Provide the (X, Y) coordinate of the cell's center where the given text is located.  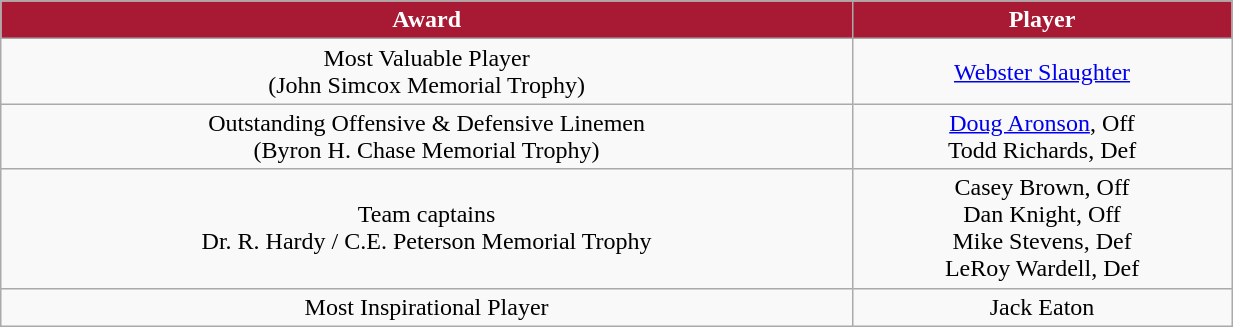
Most Valuable Player(John Simcox Memorial Trophy) (427, 72)
Webster Slaughter (1042, 72)
Casey Brown, OffDan Knight, OffMike Stevens, DefLeRoy Wardell, Def (1042, 228)
Jack Eaton (1042, 307)
Most Inspirational Player (427, 307)
Doug Aronson, OffTodd Richards, Def (1042, 136)
Team captainsDr. R. Hardy / C.E. Peterson Memorial Trophy (427, 228)
Award (427, 20)
Player (1042, 20)
Outstanding Offensive & Defensive Linemen(Byron H. Chase Memorial Trophy) (427, 136)
